Determine the (X, Y) coordinate at the center of the cell enclosing the given text.  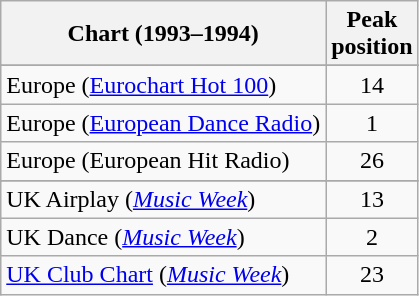
UK Dance (Music Week) (164, 237)
1 (372, 123)
13 (372, 199)
Europe (Eurochart Hot 100) (164, 85)
Europe (European Hit Radio) (164, 161)
UK Airplay (Music Week) (164, 199)
2 (372, 237)
26 (372, 161)
14 (372, 85)
Peakposition (372, 34)
23 (372, 275)
UK Club Chart (Music Week) (164, 275)
Europe (European Dance Radio) (164, 123)
Chart (1993–1994) (164, 34)
